Return the (X, Y) coordinate for the center point of the cell that contains the specified text.  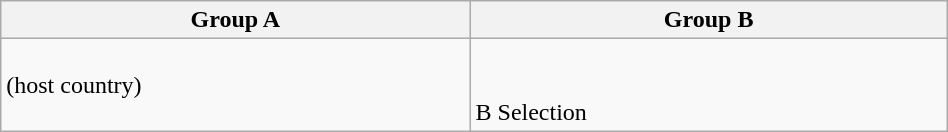
B Selection (708, 85)
Group A (236, 20)
Group B (708, 20)
(host country) (236, 85)
